Extract the (x, y) coordinate from the center of the cell holding the provided text.  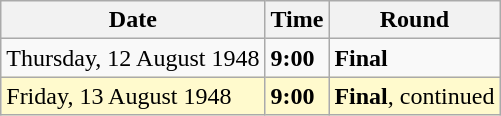
Date (133, 20)
Friday, 13 August 1948 (133, 96)
Round (414, 20)
Thursday, 12 August 1948 (133, 58)
Final, continued (414, 96)
Time (297, 20)
Final (414, 58)
